Identify which cell holds the provided text, then report its (x, y) central coordinate. 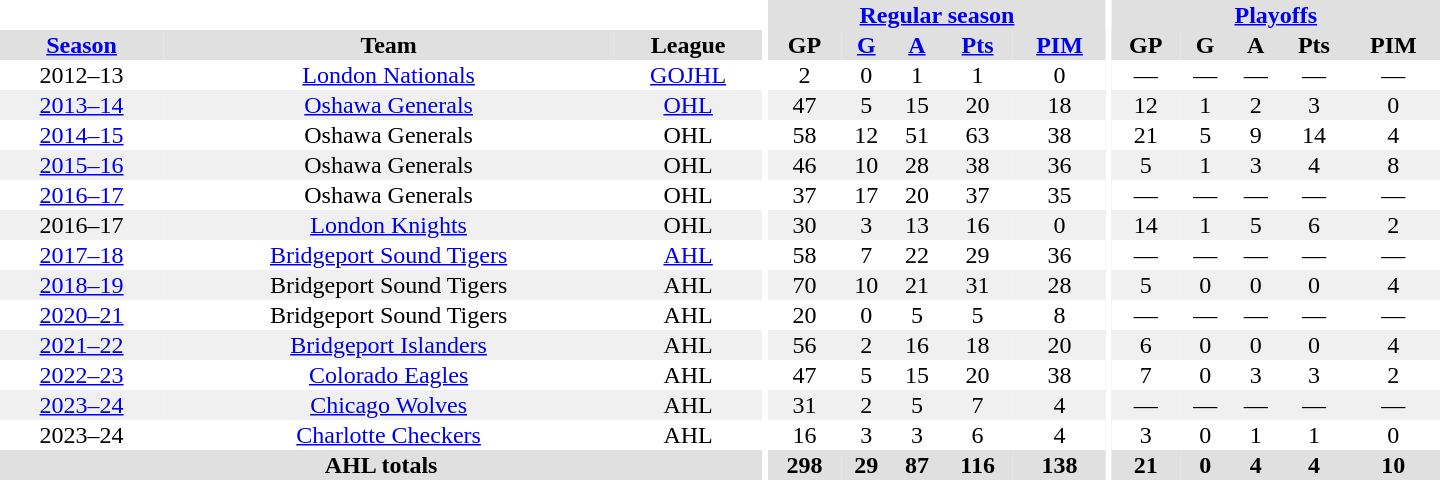
2022–23 (82, 375)
2015–16 (82, 165)
87 (918, 465)
30 (804, 225)
51 (918, 135)
22 (918, 255)
2012–13 (82, 75)
9 (1256, 135)
Colorado Eagles (388, 375)
Playoffs (1276, 15)
Regular season (937, 15)
56 (804, 345)
298 (804, 465)
17 (866, 195)
138 (1060, 465)
League (688, 45)
Bridgeport Islanders (388, 345)
2018–19 (82, 285)
London Knights (388, 225)
London Nationals (388, 75)
2014–15 (82, 135)
2020–21 (82, 315)
GOJHL (688, 75)
35 (1060, 195)
Team (388, 45)
70 (804, 285)
Chicago Wolves (388, 405)
2017–18 (82, 255)
Charlotte Checkers (388, 435)
13 (918, 225)
2021–22 (82, 345)
63 (978, 135)
46 (804, 165)
Season (82, 45)
2013–14 (82, 105)
116 (978, 465)
AHL totals (381, 465)
